Determine the (X, Y) coordinate at the center of the cell enclosing the given text.  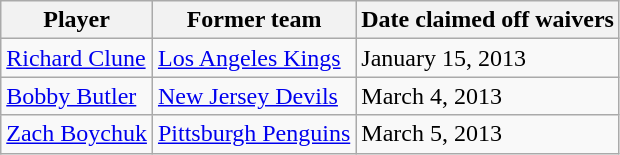
Former team (254, 20)
Player (77, 20)
Date claimed off waivers (488, 20)
Richard Clune (77, 58)
New Jersey Devils (254, 96)
Zach Boychuk (77, 134)
March 4, 2013 (488, 96)
March 5, 2013 (488, 134)
Bobby Butler (77, 96)
January 15, 2013 (488, 58)
Los Angeles Kings (254, 58)
Pittsburgh Penguins (254, 134)
